Identify which cell holds the provided text, then report its (x, y) central coordinate. 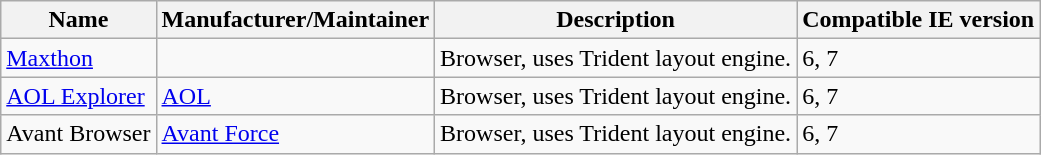
Avant Browser (78, 134)
Description (616, 20)
Avant Force (296, 134)
AOL (296, 96)
Maxthon (78, 58)
Compatible IE version (918, 20)
Manufacturer/Maintainer (296, 20)
AOL Explorer (78, 96)
Name (78, 20)
